Scan for the cell matching the given text and deliver its [x, y] coordinate at center. 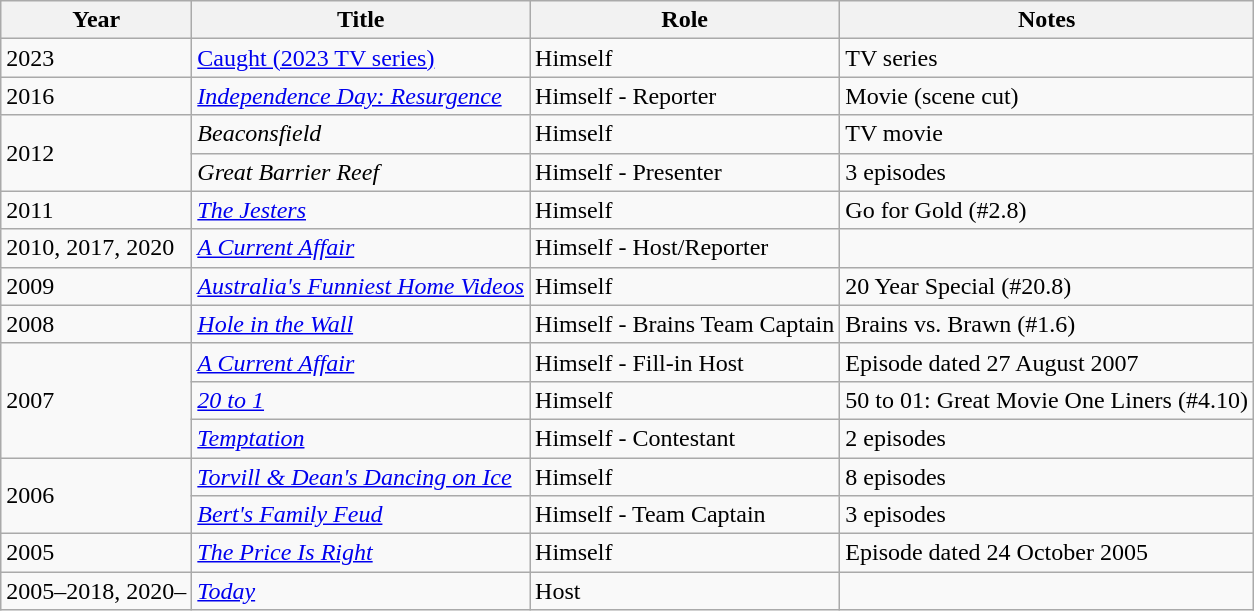
2009 [96, 286]
2005 [96, 553]
Great Barrier Reef [361, 172]
Temptation [361, 438]
Host [685, 591]
2005–2018, 2020– [96, 591]
2012 [96, 153]
Go for Gold (#2.8) [1047, 210]
2016 [96, 96]
Today [361, 591]
Hole in the Wall [361, 324]
Himself - Host/Reporter [685, 248]
Bert's Family Feud [361, 515]
Himself - Brains Team Captain [685, 324]
20 to 1 [361, 400]
TV series [1047, 58]
Himself - Contestant [685, 438]
8 episodes [1047, 477]
2023 [96, 58]
20 Year Special (#20.8) [1047, 286]
2006 [96, 496]
Brains vs. Brawn (#1.6) [1047, 324]
2008 [96, 324]
TV movie [1047, 134]
Caught (2023 TV series) [361, 58]
Year [96, 20]
2010, 2017, 2020 [96, 248]
Torvill & Dean's Dancing on Ice [361, 477]
The Jesters [361, 210]
Australia's Funniest Home Videos [361, 286]
2011 [96, 210]
Episode dated 27 August 2007 [1047, 362]
Role [685, 20]
Independence Day: Resurgence [361, 96]
Himself - Fill-in Host [685, 362]
2007 [96, 400]
The Price Is Right [361, 553]
50 to 01: Great Movie One Liners (#4.10) [1047, 400]
Himself - Presenter [685, 172]
Episode dated 24 October 2005 [1047, 553]
Beaconsfield [361, 134]
Notes [1047, 20]
Himself - Team Captain [685, 515]
Movie (scene cut) [1047, 96]
Himself - Reporter [685, 96]
Title [361, 20]
2 episodes [1047, 438]
